Find where the given text appears and provide that cell's center as (x, y) coordinate. 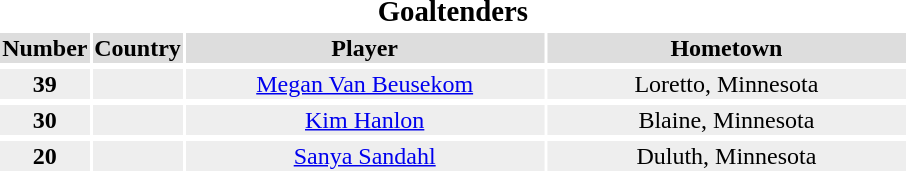
Sanya Sandahl (364, 156)
Country (138, 48)
Loretto, Minnesota (726, 84)
Duluth, Minnesota (726, 156)
Number (45, 48)
20 (45, 156)
Megan Van Beusekom (364, 84)
Player (364, 48)
Hometown (726, 48)
Blaine, Minnesota (726, 120)
Kim Hanlon (364, 120)
30 (45, 120)
39 (45, 84)
